Capture the cell that displays the provided text and extract its [x, y] central coordinate. 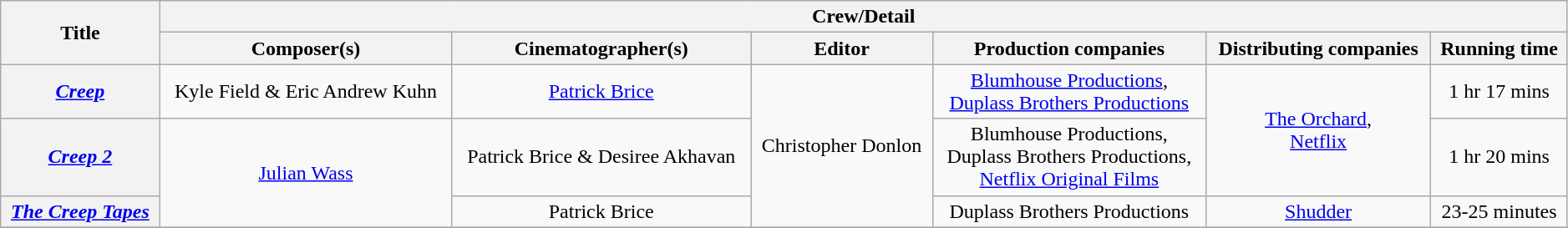
Crew/Detail [864, 17]
Creep 2 [80, 157]
1 hr 17 mins [1499, 92]
23-25 minutes [1499, 211]
Christopher Donlon [842, 145]
Cinematographer(s) [601, 48]
Patrick Brice & Desiree Akhavan [601, 157]
Blumhouse Productions, Duplass Brothers Productions [1069, 92]
Composer(s) [306, 48]
Blumhouse Productions, Duplass Brothers Productions, Netflix Original Films [1069, 157]
Title [80, 33]
Shudder [1318, 211]
Running time [1499, 48]
The Orchard, Netflix [1318, 130]
Production companies [1069, 48]
Editor [842, 48]
Distributing companies [1318, 48]
Duplass Brothers Productions [1069, 211]
Kyle Field & Eric Andrew Kuhn [306, 92]
Creep [80, 92]
1 hr 20 mins [1499, 157]
Julian Wass [306, 173]
The Creep Tapes [80, 211]
